Pinpoint the cell where the given text exists, returning its (x, y) midpoint coordinate. 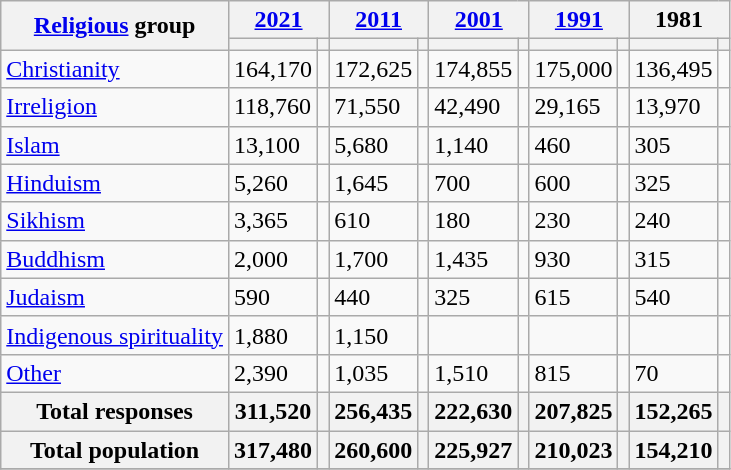
230 (574, 221)
Hinduism (115, 183)
13,100 (272, 145)
Sikhism (115, 221)
222,630 (474, 411)
1,035 (374, 373)
1991 (579, 20)
70 (674, 373)
210,023 (574, 449)
152,265 (674, 411)
260,600 (374, 449)
600 (574, 183)
164,170 (272, 69)
180 (474, 221)
1,510 (474, 373)
154,210 (674, 449)
5,680 (374, 145)
71,550 (374, 107)
315 (674, 259)
317,480 (272, 449)
Buddhism (115, 259)
Total population (115, 449)
Total responses (115, 411)
5,260 (272, 183)
815 (574, 373)
610 (374, 221)
2011 (379, 20)
305 (674, 145)
540 (674, 297)
Other (115, 373)
700 (474, 183)
Irreligion (115, 107)
1,150 (374, 335)
615 (574, 297)
42,490 (474, 107)
1,140 (474, 145)
Indigenous spirituality (115, 335)
225,927 (474, 449)
2021 (278, 20)
311,520 (272, 411)
172,625 (374, 69)
2,000 (272, 259)
Christianity (115, 69)
175,000 (574, 69)
1,880 (272, 335)
Islam (115, 145)
2001 (479, 20)
3,365 (272, 221)
590 (272, 297)
118,760 (272, 107)
136,495 (674, 69)
2,390 (272, 373)
460 (574, 145)
Judaism (115, 297)
207,825 (574, 411)
440 (374, 297)
29,165 (574, 107)
1981 (679, 20)
240 (674, 221)
174,855 (474, 69)
1,645 (374, 183)
1,435 (474, 259)
930 (574, 259)
13,970 (674, 107)
256,435 (374, 411)
1,700 (374, 259)
Religious group (115, 26)
